Scan for the cell matching the given text and deliver its (x, y) coordinate at center. 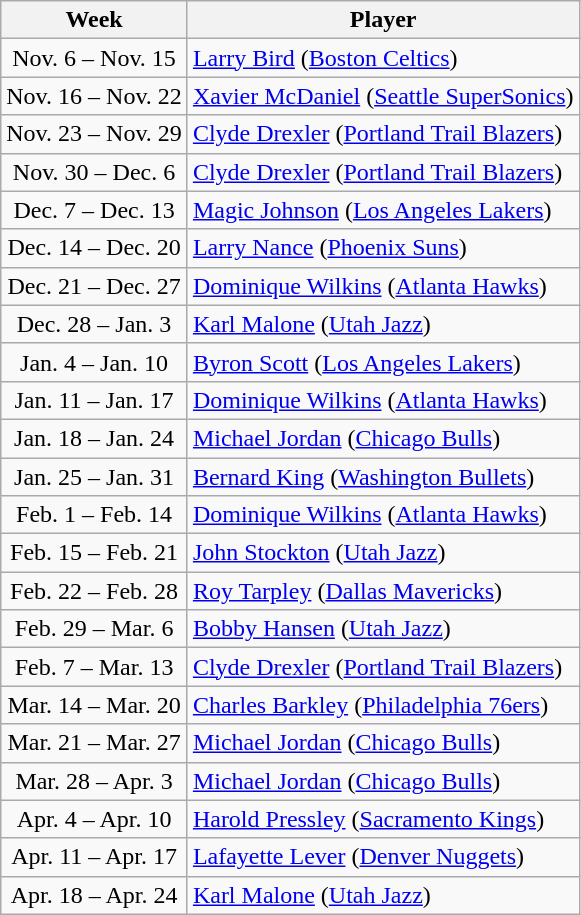
Feb. 1 – Feb. 14 (94, 515)
Nov. 30 – Dec. 6 (94, 172)
Charles Barkley (Philadelphia 76ers) (383, 705)
Jan. 25 – Jan. 31 (94, 477)
Jan. 18 – Jan. 24 (94, 438)
Dec. 7 – Dec. 13 (94, 210)
Roy Tarpley (Dallas Mavericks) (383, 591)
Apr. 4 – Apr. 10 (94, 819)
Jan. 11 – Jan. 17 (94, 400)
Feb. 29 – Mar. 6 (94, 629)
Dec. 28 – Jan. 3 (94, 324)
Dec. 21 – Dec. 27 (94, 286)
Week (94, 20)
Player (383, 20)
Larry Nance (Phoenix Suns) (383, 248)
John Stockton (Utah Jazz) (383, 553)
Feb. 15 – Feb. 21 (94, 553)
Bobby Hansen (Utah Jazz) (383, 629)
Xavier McDaniel (Seattle SuperSonics) (383, 96)
Nov. 16 – Nov. 22 (94, 96)
Apr. 18 – Apr. 24 (94, 895)
Apr. 11 – Apr. 17 (94, 857)
Mar. 21 – Mar. 27 (94, 743)
Nov. 23 – Nov. 29 (94, 134)
Jan. 4 – Jan. 10 (94, 362)
Feb. 22 – Feb. 28 (94, 591)
Dec. 14 – Dec. 20 (94, 248)
Mar. 28 – Apr. 3 (94, 781)
Nov. 6 – Nov. 15 (94, 58)
Harold Pressley (Sacramento Kings) (383, 819)
Lafayette Lever (Denver Nuggets) (383, 857)
Mar. 14 – Mar. 20 (94, 705)
Larry Bird (Boston Celtics) (383, 58)
Feb. 7 – Mar. 13 (94, 667)
Magic Johnson (Los Angeles Lakers) (383, 210)
Byron Scott (Los Angeles Lakers) (383, 362)
Bernard King (Washington Bullets) (383, 477)
